Output the (x, y) coordinate of the center of the cell containing the given text.  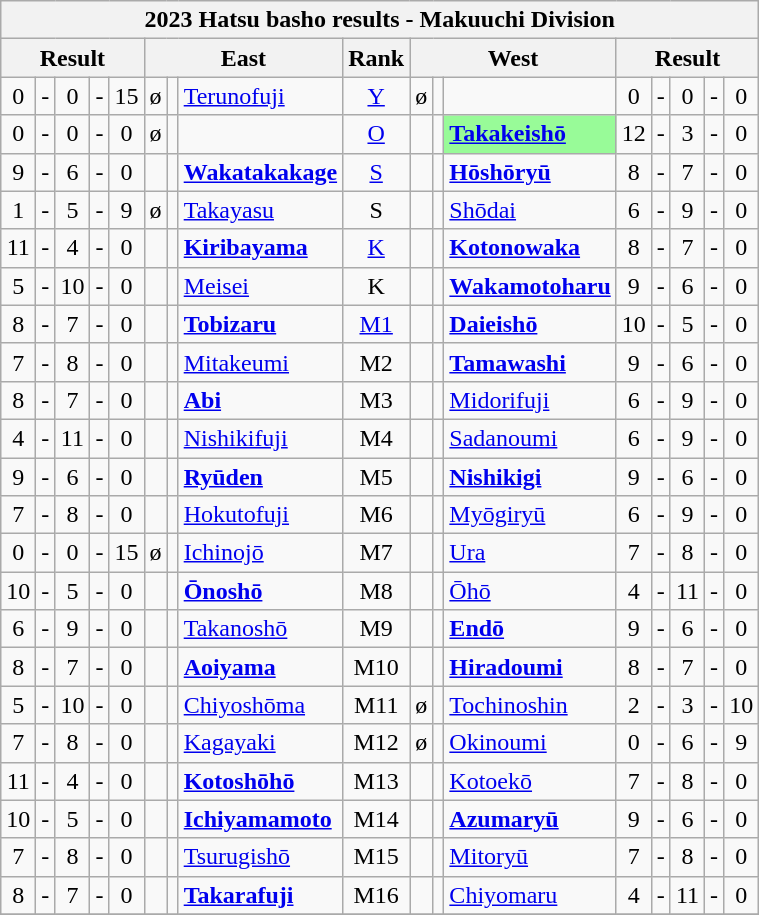
2023 Hatsu basho results - Makuuchi Division (380, 20)
Kotonowaka (530, 248)
Ura (530, 553)
Daieishō (530, 324)
M7 (376, 553)
Ōnoshō (260, 591)
Okinoumi (530, 743)
Nishikifuji (260, 438)
Sadanoumi (530, 438)
M2 (376, 362)
Mitakeumi (260, 362)
Ōhō (530, 591)
Chiyoshōma (260, 705)
M15 (376, 857)
Abi (260, 400)
Chiyomaru (530, 895)
M14 (376, 819)
M12 (376, 743)
Takakeishō (530, 134)
Myōgiryū (530, 515)
M5 (376, 477)
Takanoshō (260, 629)
Kagayaki (260, 743)
M1 (376, 324)
Tobizaru (260, 324)
Mitoryū (530, 857)
M10 (376, 667)
M4 (376, 438)
1 (18, 210)
Terunofuji (260, 96)
Wakamotoharu (530, 286)
Shōdai (530, 210)
Hiradoumi (530, 667)
M11 (376, 705)
Takarafuji (260, 895)
Hōshōryū (530, 172)
M13 (376, 781)
Nishikigi (530, 477)
O (376, 134)
Aoiyama (260, 667)
M8 (376, 591)
Wakatakakage (260, 172)
Ichiyamamoto (260, 819)
Takayasu (260, 210)
Kotoekō (530, 781)
Rank (376, 58)
Azumaryū (530, 819)
Kotoshōhō (260, 781)
Midorifuji (530, 400)
Endō (530, 629)
Kiribayama (260, 248)
M3 (376, 400)
2 (634, 705)
Hokutofuji (260, 515)
12 (634, 134)
Meisei (260, 286)
East (244, 58)
Tamawashi (530, 362)
Ryūden (260, 477)
M16 (376, 895)
West (514, 58)
Ichinojō (260, 553)
M9 (376, 629)
Y (376, 96)
Tsurugishō (260, 857)
M6 (376, 515)
Tochinoshin (530, 705)
